For the text-containing cell, return its midpoint in [X, Y] coordinate format. 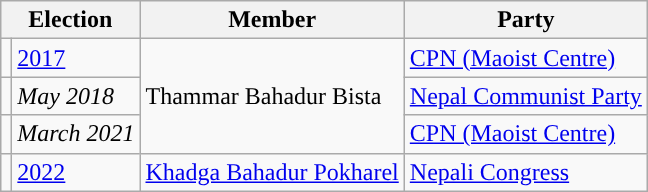
May 2018 [76, 96]
Party [526, 20]
2017 [76, 58]
Nepali Congress [526, 172]
March 2021 [76, 134]
Election [70, 20]
Nepal Communist Party [526, 96]
Thammar Bahadur Bista [272, 96]
Member [272, 20]
2022 [76, 172]
Khadga Bahadur Pokharel [272, 172]
